Find where the given text appears and provide that cell's center as (x, y) coordinate. 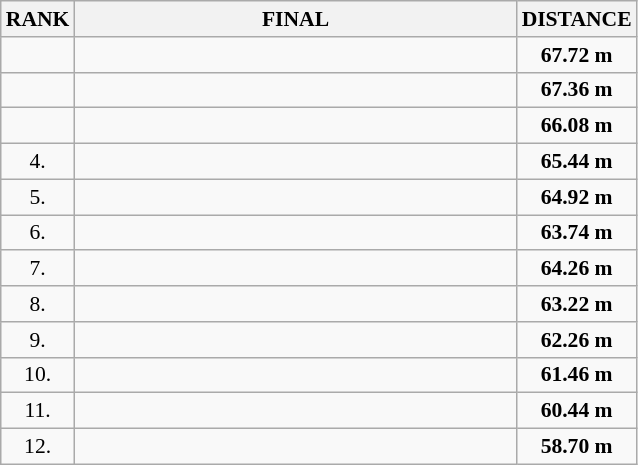
5. (38, 197)
RANK (38, 19)
FINAL (295, 19)
7. (38, 269)
DISTANCE (577, 19)
61.46 m (577, 375)
63.22 m (577, 304)
9. (38, 340)
12. (38, 447)
65.44 m (577, 162)
64.26 m (577, 269)
6. (38, 233)
67.72 m (577, 55)
58.70 m (577, 447)
60.44 m (577, 411)
67.36 m (577, 90)
4. (38, 162)
11. (38, 411)
62.26 m (577, 340)
63.74 m (577, 233)
8. (38, 304)
64.92 m (577, 197)
10. (38, 375)
66.08 m (577, 126)
